Search for the cell housing the specified text and yield its (x, y) center coordinate. 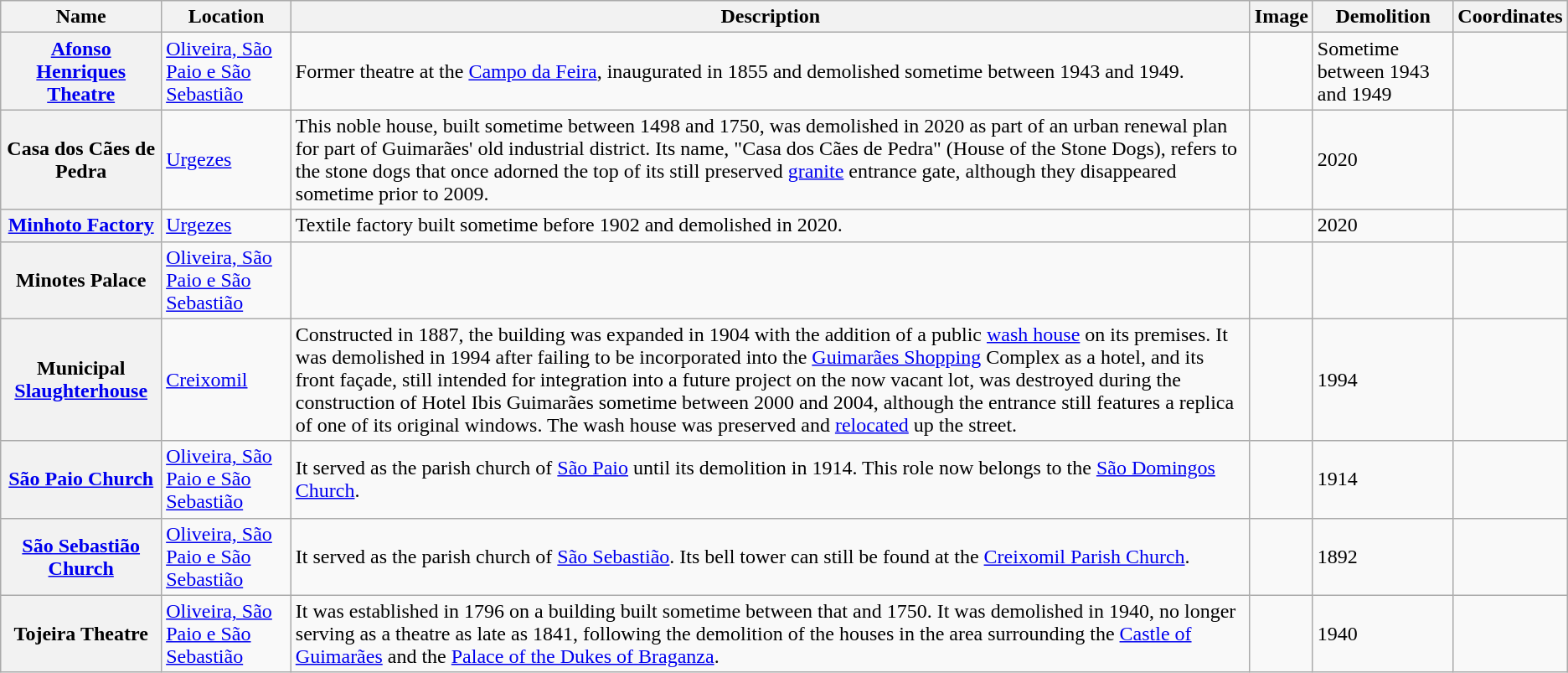
It served as the parish church of São Paio until its demolition in 1914. This role now belongs to the São Domingos Church. (771, 479)
1914 (1382, 479)
Coordinates (1510, 17)
Municipal Slaughterhouse (81, 380)
Tojeira Theatre (81, 634)
São Paio Church (81, 479)
Description (771, 17)
1892 (1382, 557)
Former theatre at the Campo da Feira, inaugurated in 1855 and demolished sometime between 1943 and 1949. (771, 71)
Minotes Palace (81, 280)
It served as the parish church of São Sebastião. Its bell tower can still be found at the Creixomil Parish Church. (771, 557)
1994 (1382, 380)
Sometime between 1943 and 1949 (1382, 71)
Location (226, 17)
São Sebastião Church (81, 557)
1940 (1382, 634)
Afonso Henriques Theatre (81, 71)
Name (81, 17)
Textile factory built sometime before 1902 and demolished in 2020. (771, 225)
Creixomil (226, 380)
Image (1282, 17)
Minhoto Factory (81, 225)
Casa dos Cães de Pedra (81, 159)
Demolition (1382, 17)
